Extract the [x, y] coordinate from the center of the cell holding the provided text.  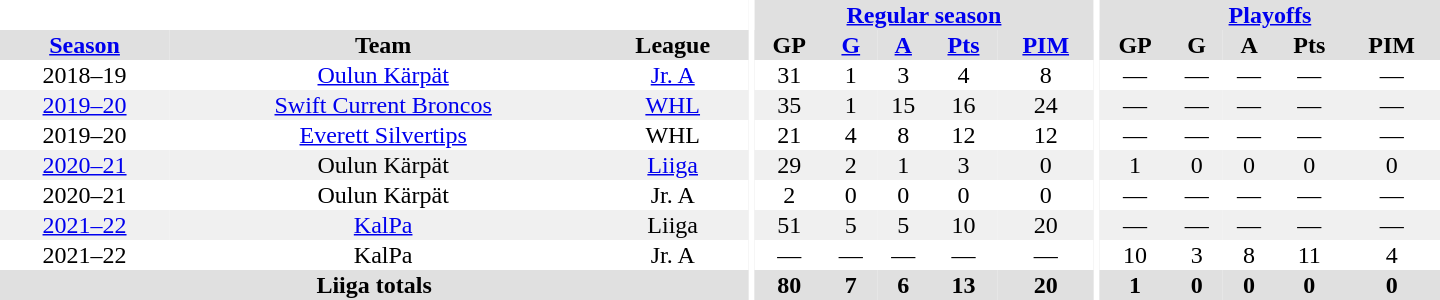
Team [383, 45]
Season [84, 45]
21 [790, 135]
29 [790, 165]
Liiga totals [374, 285]
51 [790, 225]
7 [851, 285]
31 [790, 75]
League [672, 45]
13 [963, 285]
11 [1309, 255]
15 [903, 105]
Playoffs [1270, 15]
6 [903, 285]
24 [1046, 105]
16 [963, 105]
35 [790, 105]
Swift Current Broncos [383, 105]
80 [790, 285]
Everett Silvertips [383, 135]
Regular season [924, 15]
2018–19 [84, 75]
